Capture the cell that displays the provided text and extract its (X, Y) central coordinate. 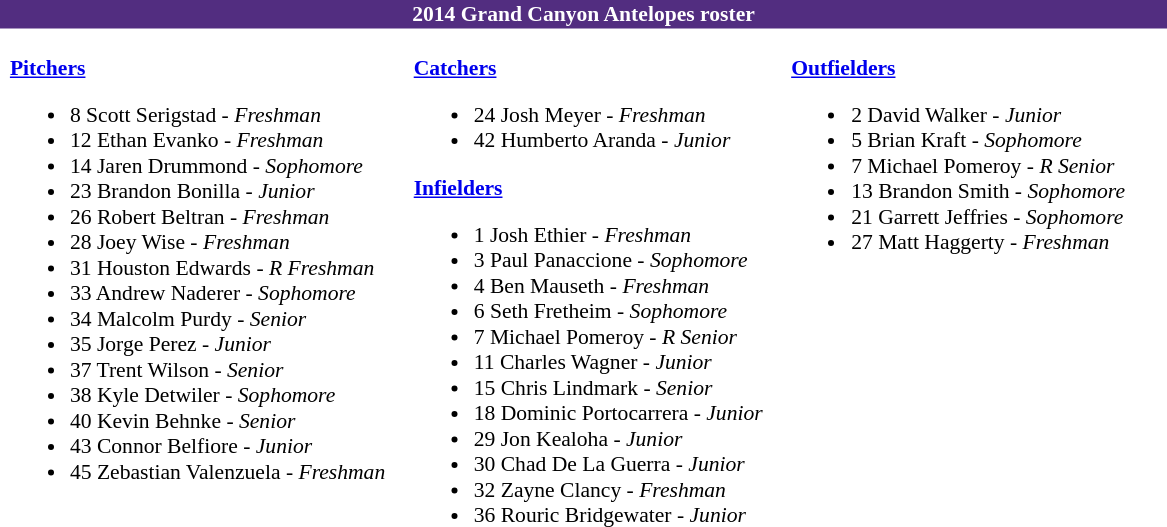
2014 Grand Canyon Antelopes roster (584, 14)
